For the text-containing cell, return its midpoint in [x, y] coordinate format. 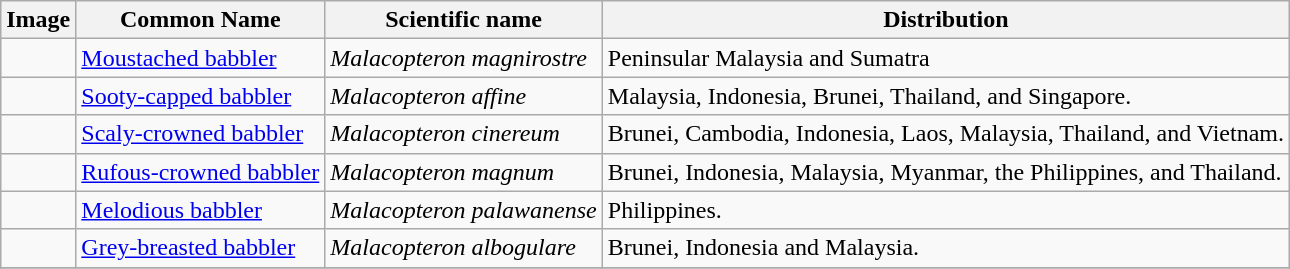
Melodious babbler [200, 210]
Peninsular Malaysia and Sumatra [946, 58]
Rufous-crowned babbler [200, 172]
Common Name [200, 20]
Grey-breasted babbler [200, 248]
Brunei, Cambodia, Indonesia, Laos, Malaysia, Thailand, and Vietnam. [946, 134]
Philippines. [946, 210]
Image [38, 20]
Distribution [946, 20]
Brunei, Indonesia and Malaysia. [946, 248]
Malacopteron magnum [464, 172]
Moustached babbler [200, 58]
Malacopteron palawanense [464, 210]
Brunei, Indonesia, Malaysia, Myanmar, the Philippines, and Thailand. [946, 172]
Malacopteron albogulare [464, 248]
Malaysia, Indonesia, Brunei, Thailand, and Singapore. [946, 96]
Sooty-capped babbler [200, 96]
Scaly-crowned babbler [200, 134]
Malacopteron affine [464, 96]
Malacopteron cinereum [464, 134]
Scientific name [464, 20]
Malacopteron magnirostre [464, 58]
